Capture the cell that displays the provided text and extract its [x, y] central coordinate. 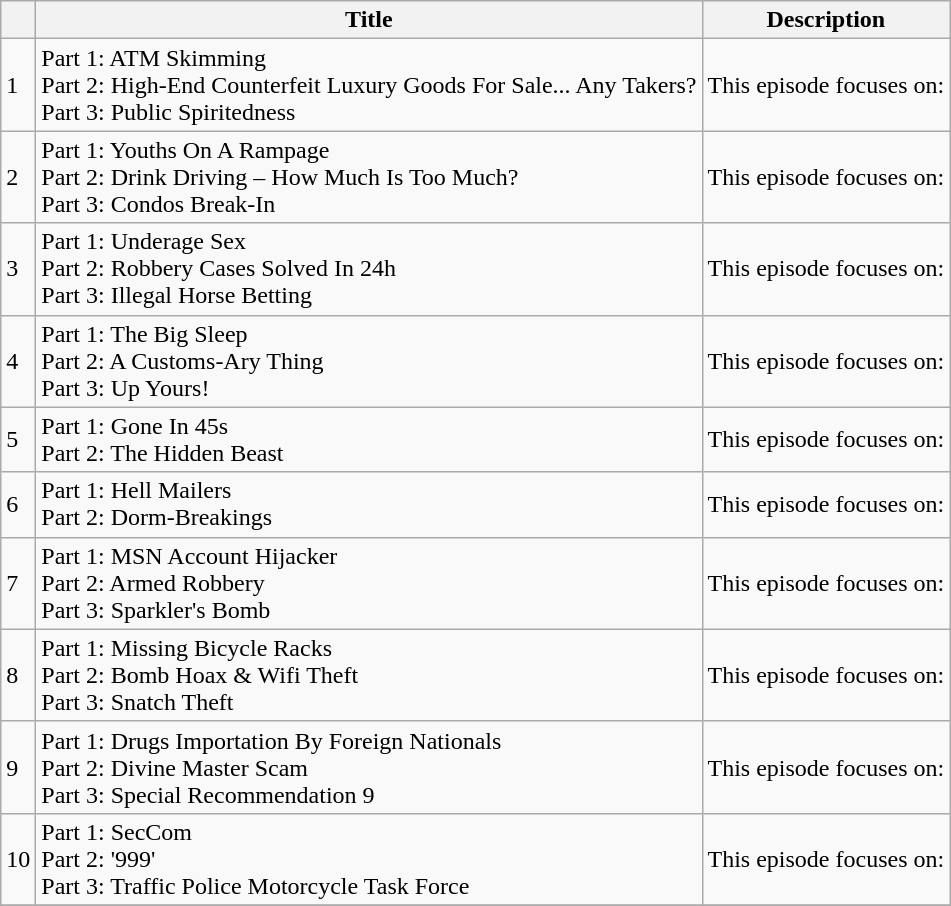
7 [18, 583]
4 [18, 361]
8 [18, 675]
1 [18, 85]
5 [18, 440]
Part 1: MSN Account Hijacker Part 2: Armed Robbery Part 3: Sparkler's Bomb [369, 583]
Part 1: Youths On A Rampage Part 2: Drink Driving – How Much Is Too Much? Part 3: Condos Break-In [369, 177]
Part 1: The Big Sleep Part 2: A Customs-Ary Thing Part 3: Up Yours! [369, 361]
2 [18, 177]
Part 1: Drugs Importation By Foreign Nationals Part 2: Divine Master Scam Part 3: Special Recommendation 9 [369, 767]
Part 1: Underage Sex Part 2: Robbery Cases Solved In 24h Part 3: Illegal Horse Betting [369, 269]
Part 1: ATM Skimming Part 2: High-End Counterfeit Luxury Goods For Sale... Any Takers? Part 3: Public Spiritedness [369, 85]
6 [18, 504]
Part 1: SecCom Part 2: '999' Part 3: Traffic Police Motorcycle Task Force [369, 859]
9 [18, 767]
3 [18, 269]
Title [369, 20]
Part 1: Missing Bicycle Racks Part 2: Bomb Hoax & Wifi Theft Part 3: Snatch Theft [369, 675]
Description [826, 20]
Part 1: Gone In 45s Part 2: The Hidden Beast [369, 440]
10 [18, 859]
Part 1: Hell Mailers Part 2: Dorm-Breakings [369, 504]
